Output the (X, Y) coordinate of the center of the cell containing the given text.  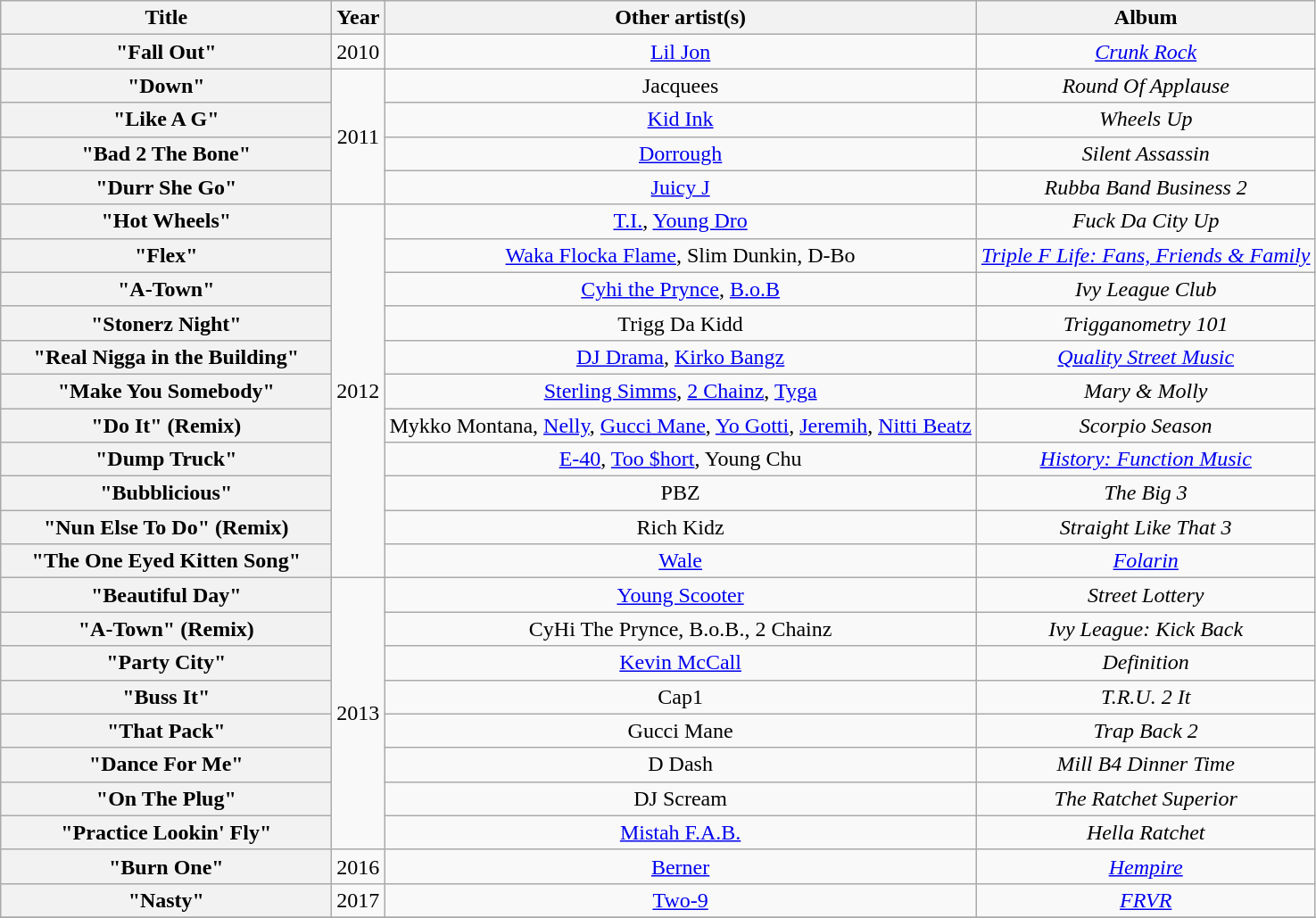
Mary & Molly (1146, 391)
"Make You Somebody" (166, 391)
FRVR (1146, 900)
DJ Scream (680, 798)
Album (1146, 18)
Trigg Da Kidd (680, 323)
2017 (359, 900)
Trap Back 2 (1146, 731)
"The One Eyed Kitten Song" (166, 561)
Trigganometry 101 (1146, 323)
2013 (359, 714)
Rich Kidz (680, 527)
Ivy League: Kick Back (1146, 629)
"Nun Else To Do" (Remix) (166, 527)
"Stonerz Night" (166, 323)
Berner (680, 866)
Wheels Up (1146, 120)
2016 (359, 866)
Cap1 (680, 697)
Straight Like That 3 (1146, 527)
Triple F Life: Fans, Friends & Family (1146, 255)
"Beautiful Day" (166, 595)
2011 (359, 136)
The Big 3 (1146, 493)
E-40, Too $hort, Young Chu (680, 459)
D Dash (680, 765)
Gucci Mane (680, 731)
Fuck Da City Up (1146, 221)
Title (166, 18)
Other artist(s) (680, 18)
CyHi The Prynce, B.o.B., 2 Chainz (680, 629)
Year (359, 18)
Waka Flocka Flame, Slim Dunkin, D-Bo (680, 255)
Mistah F.A.B. (680, 832)
Wale (680, 561)
"Practice Lookin' Fly" (166, 832)
Folarin (1146, 561)
"Hot Wheels" (166, 221)
History: Function Music (1146, 459)
Young Scooter (680, 595)
Quality Street Music (1146, 357)
"Party City" (166, 663)
Hempire (1146, 866)
Hella Ratchet (1146, 832)
Ivy League Club (1146, 289)
"Bad 2 The Bone" (166, 153)
Dorrough (680, 153)
"On The Plug" (166, 798)
"Dump Truck" (166, 459)
Kid Ink (680, 120)
PBZ (680, 493)
T.R.U. 2 It (1146, 697)
T.I., Young Dro (680, 221)
Lil Jon (680, 52)
Mykko Montana, Nelly, Gucci Mane, Yo Gotti, Jeremih, Nitti Beatz (680, 426)
"Down" (166, 86)
"Like A G" (166, 120)
Sterling Simms, 2 Chainz, Tyga (680, 391)
"Dance For Me" (166, 765)
2012 (359, 391)
"Do It" (Remix) (166, 426)
Definition (1146, 663)
"A-Town" (166, 289)
2010 (359, 52)
"Nasty" (166, 900)
"Buss It" (166, 697)
"Bubblicious" (166, 493)
"That Pack" (166, 731)
Jacquees (680, 86)
Juicy J (680, 187)
"Flex" (166, 255)
"Burn One" (166, 866)
Mill B4 Dinner Time (1146, 765)
"Fall Out" (166, 52)
"A-Town" (Remix) (166, 629)
The Ratchet Superior (1146, 798)
Crunk Rock (1146, 52)
Rubba Band Business 2 (1146, 187)
Scorpio Season (1146, 426)
Silent Assassin (1146, 153)
DJ Drama, Kirko Bangz (680, 357)
Street Lottery (1146, 595)
Kevin McCall (680, 663)
Round Of Applause (1146, 86)
"Durr She Go" (166, 187)
Two-9 (680, 900)
"Real Nigga in the Building" (166, 357)
Cyhi the Prynce, B.o.B (680, 289)
